Locate the cell with the specified text and output its (x, y) center coordinate. 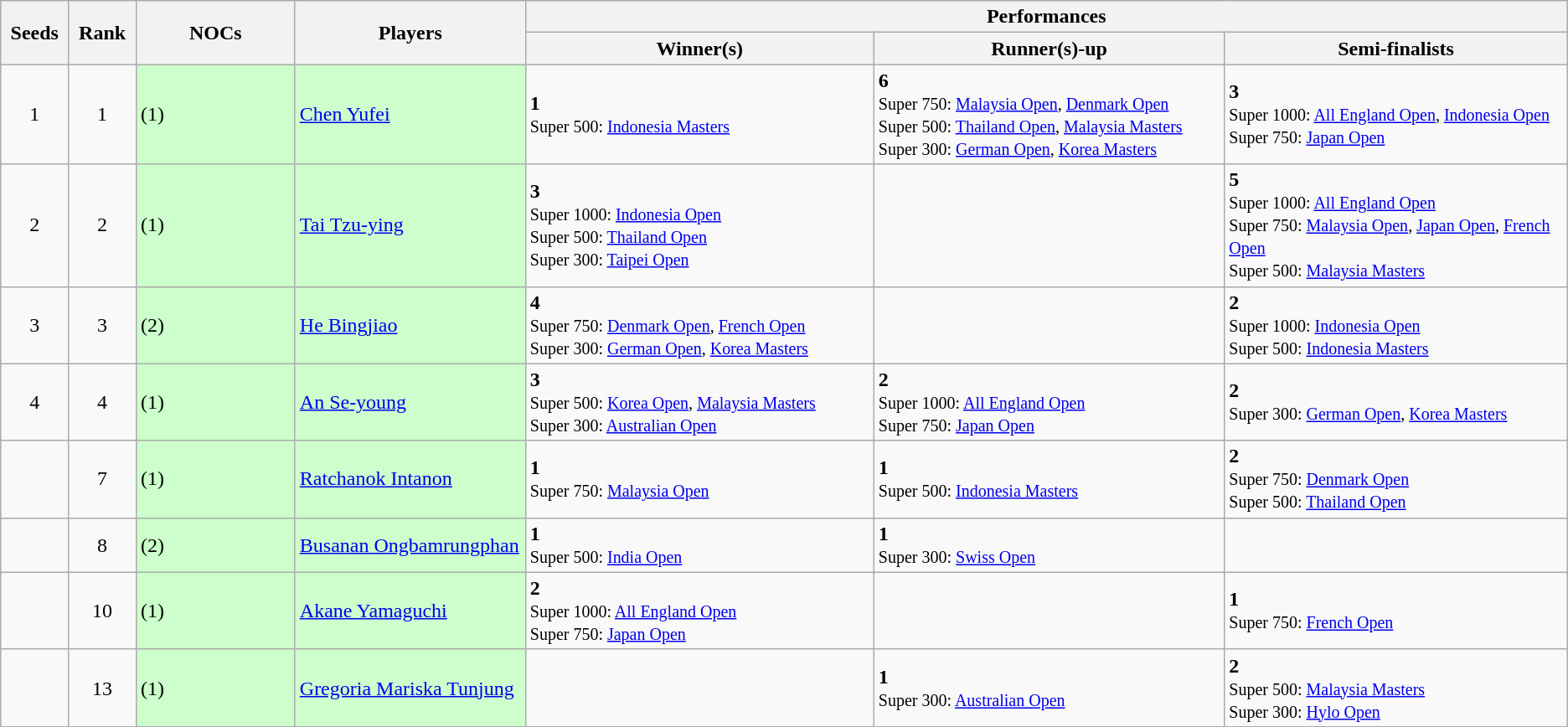
2Super 750: Denmark OpenSuper 500: Thailand Open (1395, 479)
Players (410, 33)
Semi-finalists (1395, 49)
Winner(s) (699, 49)
1Super 750: French Open (1395, 611)
13 (102, 688)
6Super 750: Malaysia Open, Denmark OpenSuper 500: Thailand Open, Malaysia MastersSuper 300: German Open, Korea Masters (1049, 114)
8 (102, 544)
3Super 500: Korea Open, Malaysia MastersSuper 300: Australian Open (699, 402)
Seeds (35, 33)
Gregoria Mariska Tunjung (410, 688)
1Super 500: India Open (699, 544)
Busanan Ongbamrungphan (410, 544)
3Super 1000: All England Open, Indonesia OpenSuper 750: Japan Open (1395, 114)
NOCs (215, 33)
7 (102, 479)
Runner(s)-up (1049, 49)
1Super 750: Malaysia Open (699, 479)
Rank (102, 33)
2Super 300: German Open, Korea Masters (1395, 402)
An Se-young (410, 402)
1Super 300: Swiss Open (1049, 544)
4Super 750: Denmark Open, French OpenSuper 300: German Open, Korea Masters (699, 325)
2 Super 500: Malaysia MastersSuper 300: Hylo Open (1395, 688)
Tai Tzu-ying (410, 225)
He Bingjiao (410, 325)
Chen Yufei (410, 114)
3Super 1000: Indonesia OpenSuper 500: Thailand OpenSuper 300: Taipei Open (699, 225)
10 (102, 611)
2Super 1000: Indonesia OpenSuper 500: Indonesia Masters (1395, 325)
Ratchanok Intanon (410, 479)
5Super 1000: All England OpenSuper 750: Malaysia Open, Japan Open, French OpenSuper 500: Malaysia Masters (1395, 225)
Performances (1046, 17)
1 Super 300: Australian Open (1049, 688)
Akane Yamaguchi (410, 611)
